Scan for the cell matching the given text and deliver its [X, Y] coordinate at center. 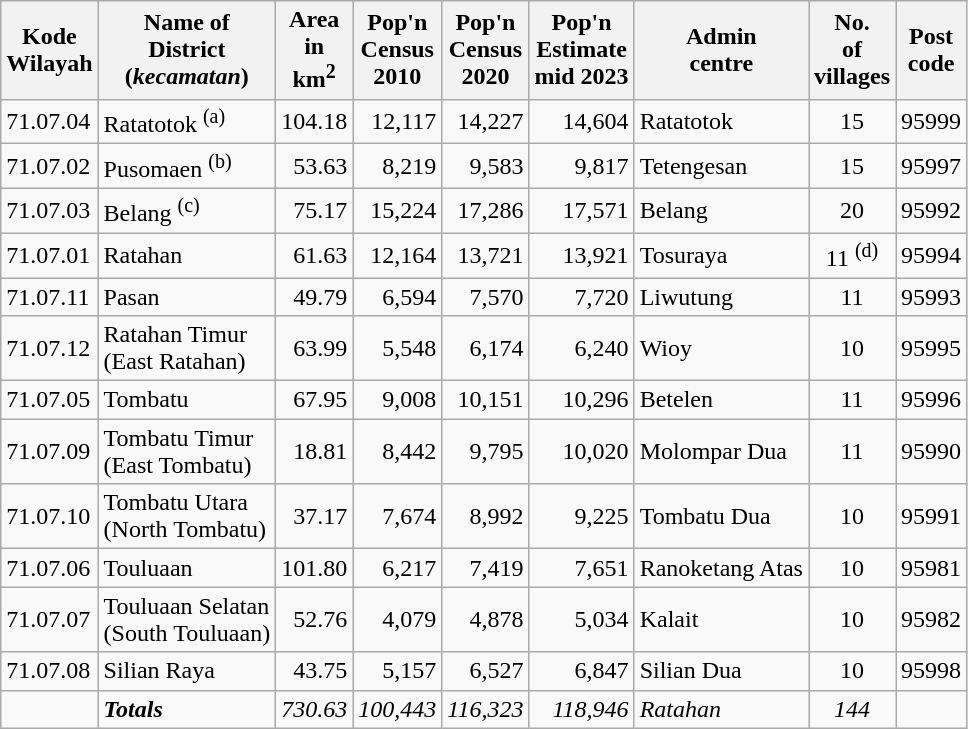
18.81 [314, 452]
Post code [932, 50]
12,117 [398, 122]
10,020 [582, 452]
95996 [932, 400]
71.07.12 [50, 348]
Pop'nCensus2010 [398, 50]
95990 [932, 452]
52.76 [314, 620]
Tombatu [187, 400]
10,296 [582, 400]
Areain km2 [314, 50]
11 (d) [852, 256]
37.17 [314, 516]
15,224 [398, 210]
Tosuraya [721, 256]
49.79 [314, 297]
95991 [932, 516]
5,157 [398, 671]
4,079 [398, 620]
144 [852, 709]
6,240 [582, 348]
71.07.10 [50, 516]
Kode Wilayah [50, 50]
Admincentre [721, 50]
Belang [721, 210]
71.07.11 [50, 297]
Ranoketang Atas [721, 568]
Name ofDistrict(kecamatan) [187, 50]
Pop'nCensus2020 [486, 50]
Liwutung [721, 297]
20 [852, 210]
7,419 [486, 568]
Belang (c) [187, 210]
Tombatu Timur (East Tombatu) [187, 452]
7,720 [582, 297]
5,034 [582, 620]
7,570 [486, 297]
12,164 [398, 256]
95982 [932, 620]
Pop'nEstimatemid 2023 [582, 50]
Totals [187, 709]
10,151 [486, 400]
Tetengesan [721, 166]
71.07.09 [50, 452]
No. ofvillages [852, 50]
9,583 [486, 166]
95993 [932, 297]
95999 [932, 122]
7,674 [398, 516]
Tombatu Utara (North Tombatu) [187, 516]
8,992 [486, 516]
13,721 [486, 256]
71.07.07 [50, 620]
Touluaan Selatan (South Touluaan) [187, 620]
Silian Raya [187, 671]
9,008 [398, 400]
71.07.05 [50, 400]
Silian Dua [721, 671]
Touluaan [187, 568]
14,227 [486, 122]
13,921 [582, 256]
730.63 [314, 709]
Molompar Dua [721, 452]
71.07.02 [50, 166]
9,795 [486, 452]
95994 [932, 256]
6,847 [582, 671]
Betelen [721, 400]
118,946 [582, 709]
71.07.04 [50, 122]
9,225 [582, 516]
6,217 [398, 568]
Ratatotok (a) [187, 122]
6,594 [398, 297]
71.07.06 [50, 568]
71.07.01 [50, 256]
Pusomaen (b) [187, 166]
67.95 [314, 400]
71.07.03 [50, 210]
Ratatotok [721, 122]
95992 [932, 210]
8,219 [398, 166]
Tombatu Dua [721, 516]
95981 [932, 568]
17,571 [582, 210]
53.63 [314, 166]
6,174 [486, 348]
116,323 [486, 709]
Pasan [187, 297]
95998 [932, 671]
Kalait [721, 620]
17,286 [486, 210]
14,604 [582, 122]
63.99 [314, 348]
61.63 [314, 256]
Wioy [721, 348]
101.80 [314, 568]
104.18 [314, 122]
75.17 [314, 210]
100,443 [398, 709]
5,548 [398, 348]
95995 [932, 348]
7,651 [582, 568]
6,527 [486, 671]
9,817 [582, 166]
95997 [932, 166]
43.75 [314, 671]
4,878 [486, 620]
Ratahan Timur (East Ratahan) [187, 348]
71.07.08 [50, 671]
8,442 [398, 452]
